From the cell containing the given text, extract its center point as (x, y) coordinate. 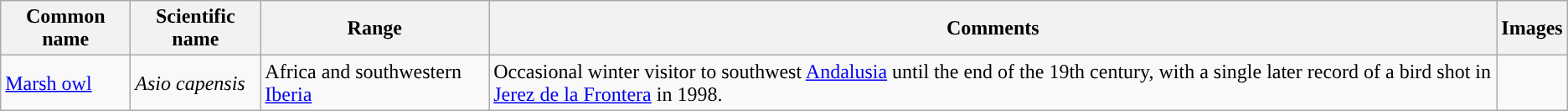
Asio capensis (196, 82)
Africa and southwestern Iberia (375, 82)
Images (1532, 29)
Comments (993, 29)
Range (375, 29)
Common name (65, 29)
Marsh owl (65, 82)
Scientific name (196, 29)
